Pinpoint the cell where the given text exists, returning its [X, Y] midpoint coordinate. 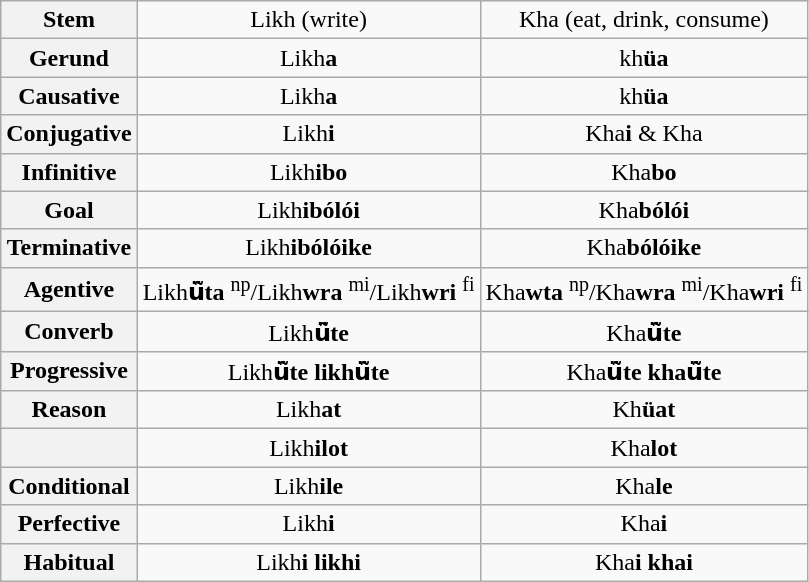
Likhü̃te likhü̃te [308, 371]
Goal [69, 210]
Khabólóike [644, 248]
Khaü̃te [644, 332]
Converb [69, 332]
Khai & Kha [644, 134]
Causative [69, 96]
Reason [69, 410]
Khabo [644, 172]
Khabólói [644, 210]
Likhibólói [308, 210]
Infinitive [69, 172]
Likhile [308, 486]
Perfective [69, 524]
Gerund [69, 58]
Khalot [644, 448]
Progressive [69, 371]
Conditional [69, 486]
Stem [69, 20]
Khüat [644, 410]
Likhat [308, 410]
Likhü̃ta np/Likhwra mi/Likhwri fi [308, 290]
Khawta np/Khawra mi/Khawri fi [644, 290]
Kha (eat, drink, consume) [644, 20]
Agentive [69, 290]
Khai [644, 524]
Khai khai [644, 562]
Likh (write) [308, 20]
Likhibo [308, 172]
Khaü̃te khaü̃te [644, 371]
Conjugative [69, 134]
Likhilot [308, 448]
Khale [644, 486]
Likhi likhi [308, 562]
Likhibólóike [308, 248]
Habitual [69, 562]
Terminative [69, 248]
Likhü̃te [308, 332]
